Return the (X, Y) coordinate for the center point of the cell that contains the specified text.  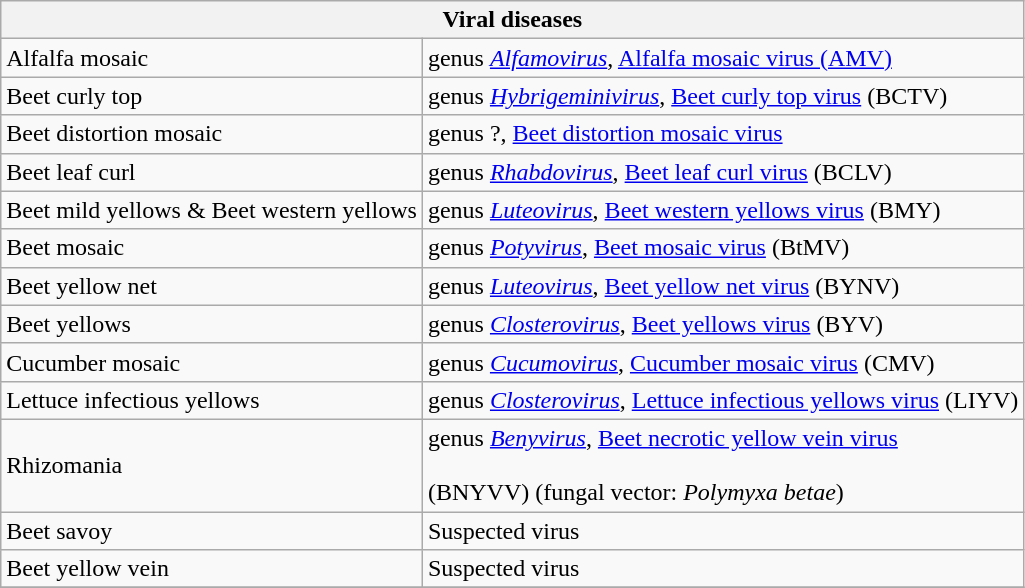
Lettuce infectious yellows (212, 400)
genus Alfamovirus, Alfalfa mosaic virus (AMV) (722, 58)
Beet leaf curl (212, 172)
genus Rhabdovirus, Beet leaf curl virus (BCLV) (722, 172)
Beet mosaic (212, 248)
Viral diseases (512, 20)
Beet mild yellows & Beet western yellows (212, 210)
Beet curly top (212, 96)
Beet distortion mosaic (212, 134)
Beet yellow net (212, 286)
genus ?, Beet distortion mosaic virus (722, 134)
genus Potyvirus, Beet mosaic virus (BtMV) (722, 248)
genus Luteovirus, Beet yellow net virus (BYNV) (722, 286)
Cucumber mosaic (212, 362)
Beet yellow vein (212, 569)
genus Luteovirus, Beet western yellows virus (BMY) (722, 210)
Beet savoy (212, 531)
Alfalfa mosaic (212, 58)
Beet yellows (212, 324)
genus Closterovirus, Lettuce infectious yellows virus (LIYV) (722, 400)
genus Cucumovirus, Cucumber mosaic virus (CMV) (722, 362)
Rhizomania (212, 465)
genus Closterovirus, Beet yellows virus (BYV) (722, 324)
genus Benyvirus, Beet necrotic yellow vein virus(BNYVV) (fungal vector: Polymyxa betae) (722, 465)
genus Hybrigeminivirus, Beet curly top virus (BCTV) (722, 96)
